Provide the [X, Y] coordinate of the cell's center where the given text is located.  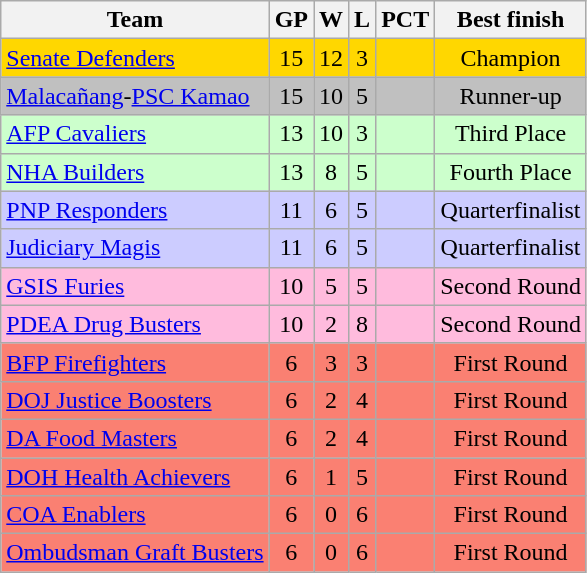
Third Place [511, 134]
W [332, 20]
DA Food Masters [135, 438]
DOJ Justice Boosters [135, 400]
Senate Defenders [135, 58]
BFP Firefighters [135, 362]
NHA Builders [135, 172]
1 [332, 477]
Malacañang-PSC Kamao [135, 96]
Judiciary Magis [135, 248]
PDEA Drug Busters [135, 324]
Runner-up [511, 96]
Champion [511, 58]
DOH Health Achievers [135, 477]
GP [291, 20]
Best finish [511, 20]
PNP Responders [135, 210]
PCT [406, 20]
12 [332, 58]
AFP Cavaliers [135, 134]
GSIS Furies [135, 286]
Ombudsman Graft Busters [135, 553]
Fourth Place [511, 172]
COA Enablers [135, 515]
Team [135, 20]
L [362, 20]
